For the text-containing cell, return its midpoint in [X, Y] coordinate format. 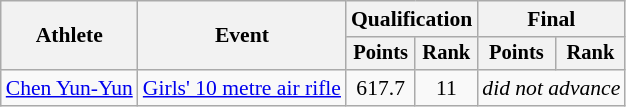
Girls' 10 metre air rifle [242, 88]
Qualification [412, 19]
Chen Yun-Yun [70, 88]
Event [242, 36]
Final [551, 19]
did not advance [551, 88]
11 [446, 88]
617.7 [380, 88]
Athlete [70, 36]
